Detect which cell encompasses the target text, then output its (x, y) center coordinate. 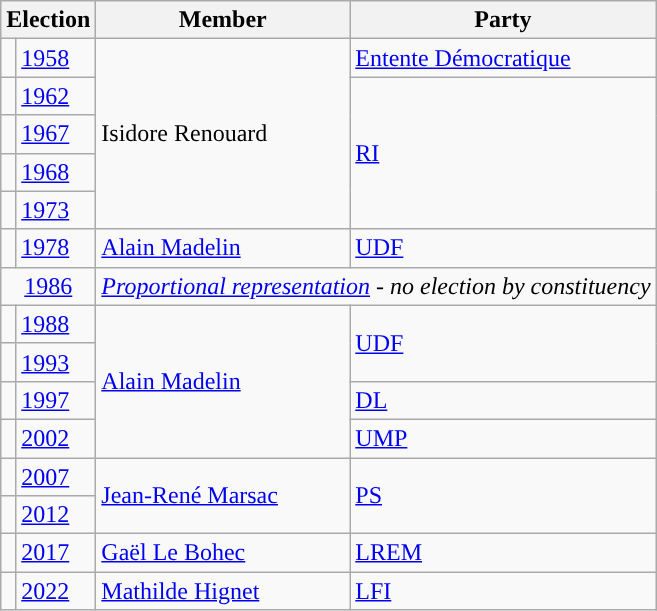
1962 (56, 96)
1986 (48, 286)
1993 (56, 362)
UMP (503, 438)
2002 (56, 438)
Isidore Renouard (223, 134)
1978 (56, 248)
1968 (56, 172)
Member (223, 20)
1988 (56, 324)
LREM (503, 553)
Proportional representation - no election by constituency (376, 286)
Party (503, 20)
Jean-René Marsac (223, 496)
PS (503, 496)
2007 (56, 477)
RI (503, 153)
1967 (56, 134)
Entente Démocratique (503, 58)
Gaël Le Bohec (223, 553)
2012 (56, 515)
Mathilde Hignet (223, 591)
LFI (503, 591)
2017 (56, 553)
2022 (56, 591)
1973 (56, 210)
DL (503, 400)
Election (48, 20)
1997 (56, 400)
1958 (56, 58)
